From the cell containing the given text, extract its center point as [X, Y] coordinate. 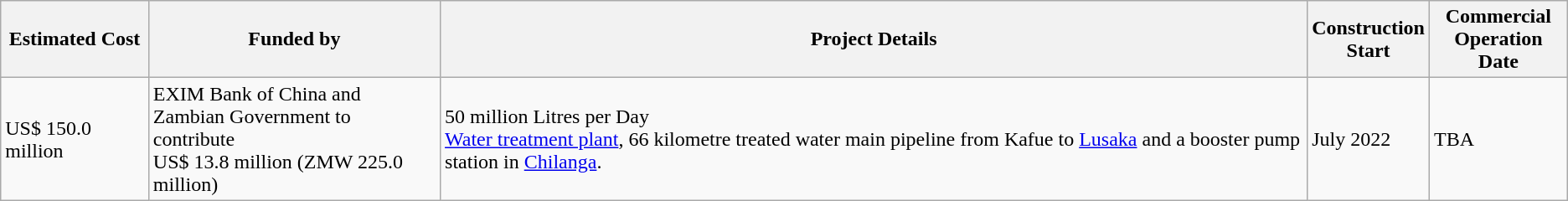
CommercialOperation Date [1498, 39]
TBA [1498, 139]
July 2022 [1369, 139]
Funded by [294, 39]
US$ 150.0 million [75, 139]
ConstructionStart [1369, 39]
Project Details [874, 39]
Estimated Cost [75, 39]
EXIM Bank of China andZambian Government to contributeUS$ 13.8 million (ZMW 225.0 million) [294, 139]
50 million Litres per DayWater treatment plant, 66 kilometre treated water main pipeline from Kafue to Lusaka and a booster pump station in Chilanga. [874, 139]
